Detect which cell encompasses the target text, then output its (X, Y) center coordinate. 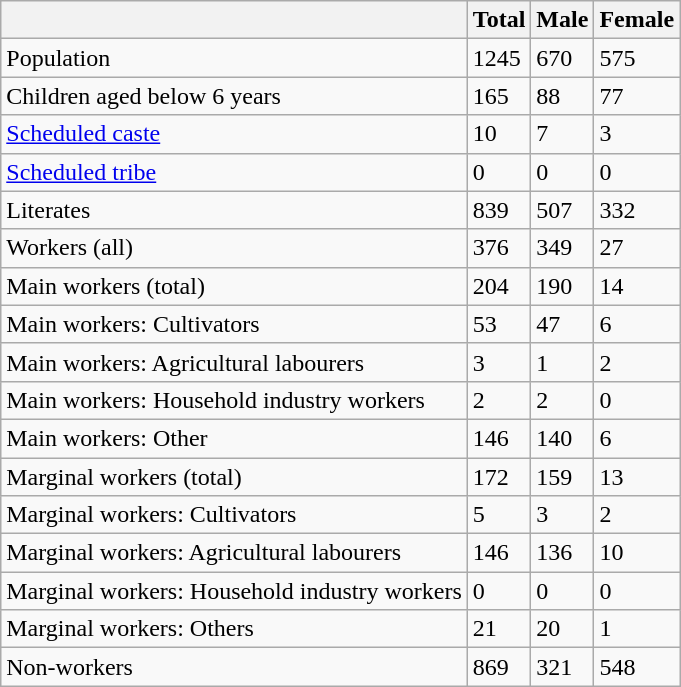
Workers (all) (234, 248)
172 (499, 477)
575 (637, 58)
Main workers: Other (234, 438)
1245 (499, 58)
53 (499, 324)
Marginal workers: Household industry workers (234, 591)
869 (499, 667)
5 (499, 515)
Total (499, 20)
548 (637, 667)
670 (562, 58)
349 (562, 248)
20 (562, 629)
839 (499, 210)
190 (562, 286)
77 (637, 96)
Main workers: Cultivators (234, 324)
159 (562, 477)
376 (499, 248)
47 (562, 324)
Scheduled tribe (234, 172)
Main workers: Agricultural labourers (234, 362)
204 (499, 286)
Female (637, 20)
140 (562, 438)
7 (562, 134)
Main workers: Household industry workers (234, 400)
321 (562, 667)
Non-workers (234, 667)
14 (637, 286)
Marginal workers: Agricultural labourers (234, 553)
Population (234, 58)
165 (499, 96)
507 (562, 210)
136 (562, 553)
21 (499, 629)
Marginal workers: Cultivators (234, 515)
Marginal workers (total) (234, 477)
Literates (234, 210)
332 (637, 210)
Marginal workers: Others (234, 629)
Male (562, 20)
88 (562, 96)
Scheduled caste (234, 134)
13 (637, 477)
Main workers (total) (234, 286)
Children aged below 6 years (234, 96)
27 (637, 248)
